Identify which cell holds the provided text, then report its [x, y] central coordinate. 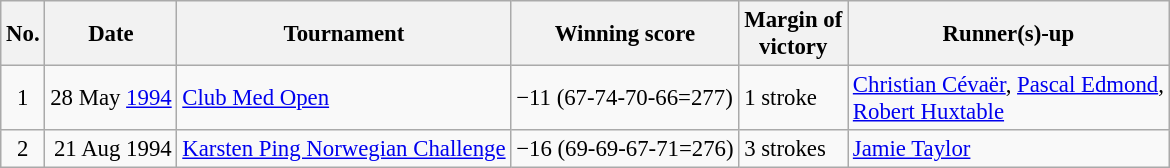
1 stroke [794, 98]
Margin ofvictory [794, 34]
Tournament [344, 34]
1 [23, 98]
No. [23, 34]
−11 (67-74-70-66=277) [625, 98]
3 strokes [794, 149]
2 [23, 149]
Christian Cévaër, Pascal Edmond, Robert Huxtable [1009, 98]
Jamie Taylor [1009, 149]
−16 (69-69-67-71=276) [625, 149]
Karsten Ping Norwegian Challenge [344, 149]
Club Med Open [344, 98]
28 May 1994 [111, 98]
Runner(s)-up [1009, 34]
Date [111, 34]
21 Aug 1994 [111, 149]
Winning score [625, 34]
